Scan for the cell matching the given text and deliver its [x, y] coordinate at center. 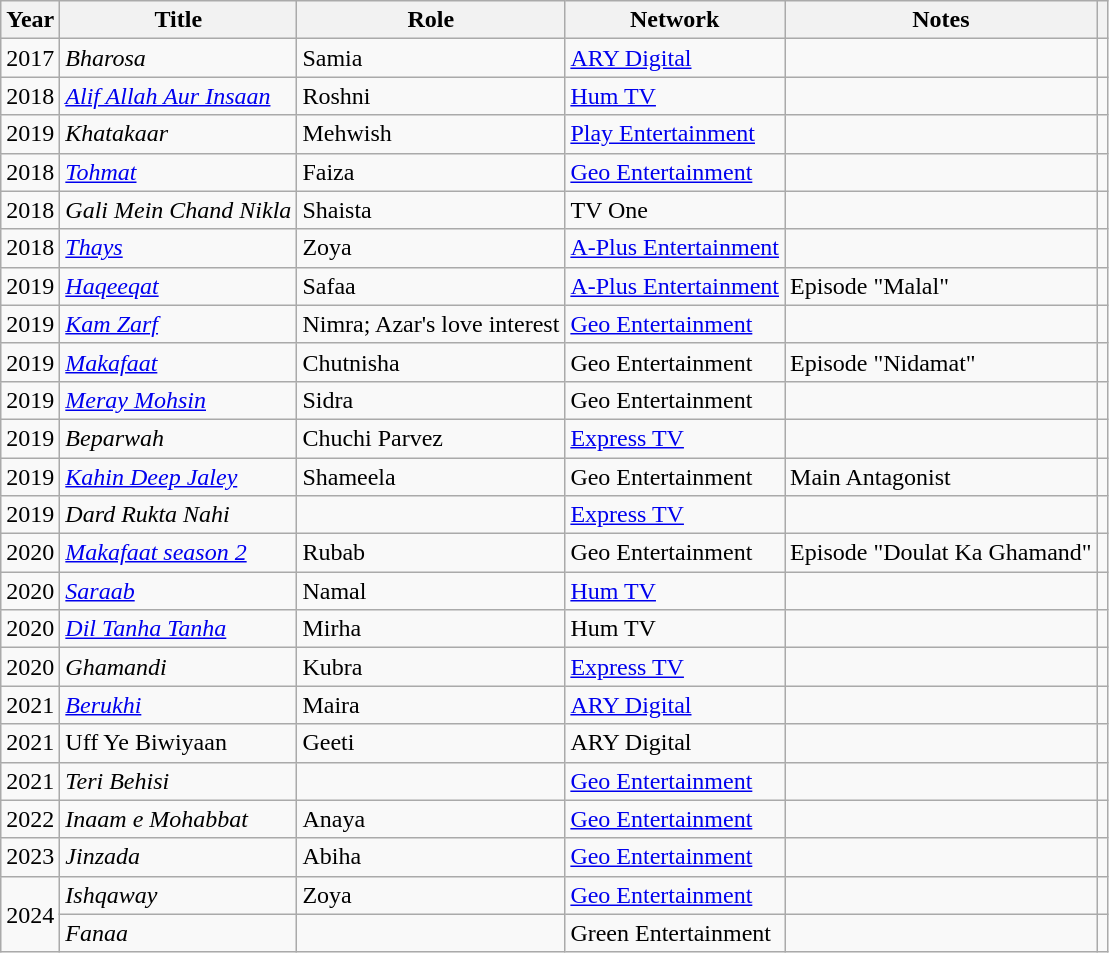
Title [178, 20]
Chutnisha [431, 362]
Kahin Deep Jaley [178, 477]
Network [675, 20]
Safaa [431, 286]
Roshni [431, 96]
Teri Behisi [178, 781]
Sidra [431, 400]
Makafaat [178, 362]
Berukhi [178, 705]
Episode "Nidamat" [942, 362]
Jinzada [178, 857]
2024 [30, 914]
Mirha [431, 629]
2023 [30, 857]
Inaam e Mohabbat [178, 819]
Maira [431, 705]
Khatakaar [178, 134]
Haqeeqat [178, 286]
Play Entertainment [675, 134]
Role [431, 20]
Saraab [178, 591]
Beparwah [178, 438]
Anaya [431, 819]
Gali Mein Chand Nikla [178, 210]
Episode "Doulat Ka Ghamand" [942, 553]
Ghamandi [178, 667]
Kam Zarf [178, 324]
Kubra [431, 667]
Bharosa [178, 58]
Main Antagonist [942, 477]
Tohmat [178, 172]
Geeti [431, 743]
Shaista [431, 210]
Mehwish [431, 134]
Nimra; Azar's love interest [431, 324]
Green Entertainment [675, 933]
Faiza [431, 172]
Dil Tanha Tanha [178, 629]
Alif Allah Aur Insaan [178, 96]
Makafaat season 2 [178, 553]
Episode "Malal" [942, 286]
Ishqaway [178, 895]
Fanaa [178, 933]
Meray Mohsin [178, 400]
TV One [675, 210]
Notes [942, 20]
Chuchi Parvez [431, 438]
2017 [30, 58]
Year [30, 20]
Dard Rukta Nahi [178, 515]
Shameela [431, 477]
Abiha [431, 857]
Namal [431, 591]
Rubab [431, 553]
Uff Ye Biwiyaan [178, 743]
Samia [431, 58]
2022 [30, 819]
Thays [178, 248]
